Provide the (X, Y) coordinate of the cell's center where the given text is located.  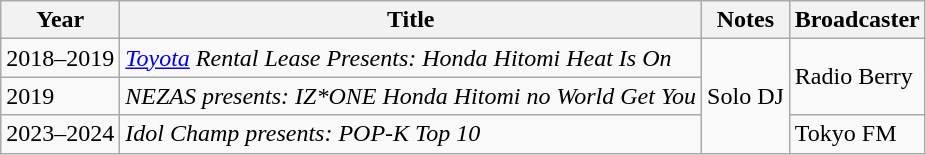
Title (411, 20)
Idol Champ presents: POP-K Top 10 (411, 134)
Broadcaster (857, 20)
Solo DJ (746, 96)
Year (60, 20)
Toyota Rental Lease Presents: Honda Hitomi Heat Is On (411, 58)
2023–2024 (60, 134)
2019 (60, 96)
Notes (746, 20)
Radio Berry (857, 77)
2018–2019 (60, 58)
Tokyo FM (857, 134)
NEZAS presents: IZ*ONE Honda Hitomi no World Get You (411, 96)
